Return the (x, y) coordinate for the center point of the cell that contains the specified text.  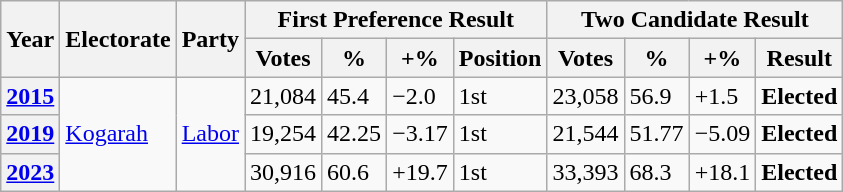
+19.7 (420, 172)
19,254 (284, 134)
60.6 (354, 172)
Party (210, 39)
2015 (30, 96)
2023 (30, 172)
21,084 (284, 96)
+1.5 (722, 96)
Result (800, 58)
Labor (210, 134)
Two Candidate Result (695, 20)
Position (500, 58)
33,393 (586, 172)
−3.17 (420, 134)
56.9 (656, 96)
23,058 (586, 96)
30,916 (284, 172)
21,544 (586, 134)
−2.0 (420, 96)
51.77 (656, 134)
42.25 (354, 134)
Year (30, 39)
Kogarah (118, 134)
+18.1 (722, 172)
2019 (30, 134)
−5.09 (722, 134)
68.3 (656, 172)
Electorate (118, 39)
First Preference Result (396, 20)
45.4 (354, 96)
